Determine the [x, y] coordinate at the center of the cell enclosing the given text.  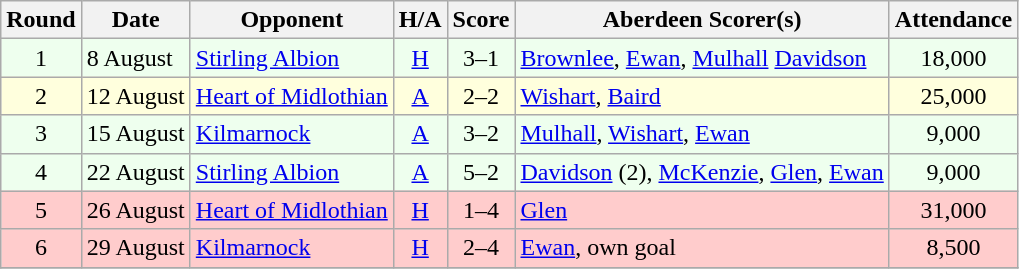
Opponent [292, 20]
Mulhall, Wishart, Ewan [702, 134]
1–4 [481, 210]
Wishart, Baird [702, 96]
8 August [136, 58]
Glen [702, 210]
6 [41, 248]
Davidson (2), McKenzie, Glen, Ewan [702, 172]
3–2 [481, 134]
15 August [136, 134]
18,000 [953, 58]
22 August [136, 172]
4 [41, 172]
Aberdeen Scorer(s) [702, 20]
8,500 [953, 248]
3 [41, 134]
25,000 [953, 96]
H/A [420, 20]
26 August [136, 210]
5–2 [481, 172]
Attendance [953, 20]
31,000 [953, 210]
2 [41, 96]
2–4 [481, 248]
1 [41, 58]
2–2 [481, 96]
Round [41, 20]
12 August [136, 96]
5 [41, 210]
Date [136, 20]
Score [481, 20]
3–1 [481, 58]
29 August [136, 248]
Brownlee, Ewan, Mulhall Davidson [702, 58]
Ewan, own goal [702, 248]
